Output the [X, Y] coordinate of the center of the cell containing the given text.  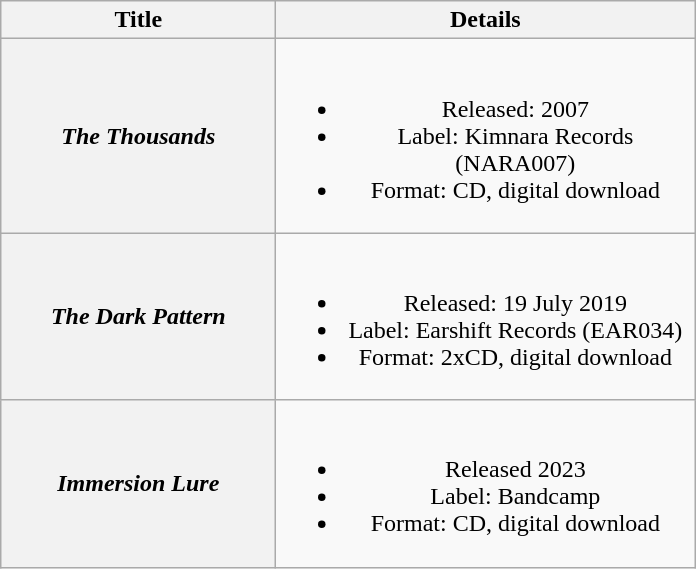
Details [486, 20]
The Thousands [138, 136]
Immersion Lure [138, 484]
Released: 2007Label: Kimnara Records (NARA007)Format: CD, digital download [486, 136]
The Dark Pattern [138, 316]
Released: 19 July 2019Label: Earshift Records (EAR034)Format: 2xCD, digital download [486, 316]
Title [138, 20]
Released 2023Label: BandcampFormat: CD, digital download [486, 484]
